Locate the cell with the specified text and output its (x, y) center coordinate. 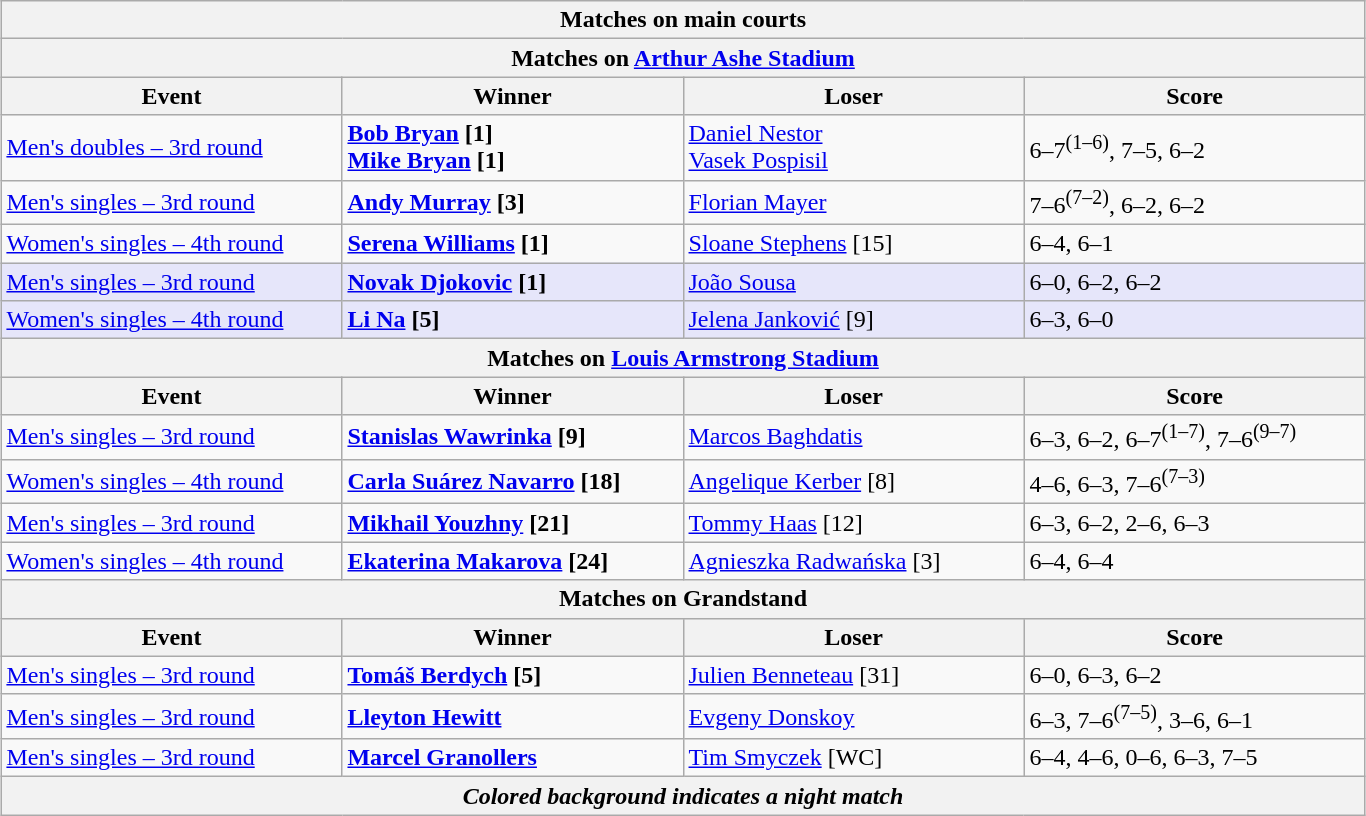
6–3, 6–2, 6–7(1–7), 7–6(9–7) (1194, 438)
Serena Williams [1] (512, 244)
Tomáš Berdych [5] (512, 675)
Lleyton Hewitt (512, 716)
6–4, 6–1 (1194, 244)
Men's doubles – 3rd round (172, 148)
6–3, 6–0 (1194, 320)
Novak Djokovic [1] (512, 282)
João Sousa (854, 282)
Julien Benneteau [31] (854, 675)
Florian Mayer (854, 202)
Angelique Kerber [8] (854, 482)
Matches on Arthur Ashe Stadium (683, 58)
Matches on Grandstand (683, 599)
Colored background indicates a night match (683, 796)
Ekaterina Makarova [24] (512, 561)
Daniel Nestor Vasek Pospisil (854, 148)
Jelena Janković [9] (854, 320)
Li Na [5] (512, 320)
6–3, 7–6(7–5), 3–6, 6–1 (1194, 716)
Marcel Granollers (512, 758)
Mikhail Youzhny [21] (512, 523)
Tim Smyczek [WC] (854, 758)
Stanislas Wawrinka [9] (512, 438)
Tommy Haas [12] (854, 523)
Matches on main courts (683, 20)
Carla Suárez Navarro [18] (512, 482)
6–0, 6–3, 6–2 (1194, 675)
Evgeny Donskoy (854, 716)
Andy Murray [3] (512, 202)
6–4, 6–4 (1194, 561)
Matches on Louis Armstrong Stadium (683, 358)
Marcos Baghdatis (854, 438)
6–7(1–6), 7–5, 6–2 (1194, 148)
7–6(7–2), 6–2, 6–2 (1194, 202)
6–3, 6–2, 2–6, 6–3 (1194, 523)
Agnieszka Radwańska [3] (854, 561)
6–0, 6–2, 6–2 (1194, 282)
Bob Bryan [1] Mike Bryan [1] (512, 148)
Sloane Stephens [15] (854, 244)
4–6, 6–3, 7–6(7–3) (1194, 482)
6–4, 4–6, 0–6, 6–3, 7–5 (1194, 758)
